Detect which cell encompasses the target text, then output its [x, y] center coordinate. 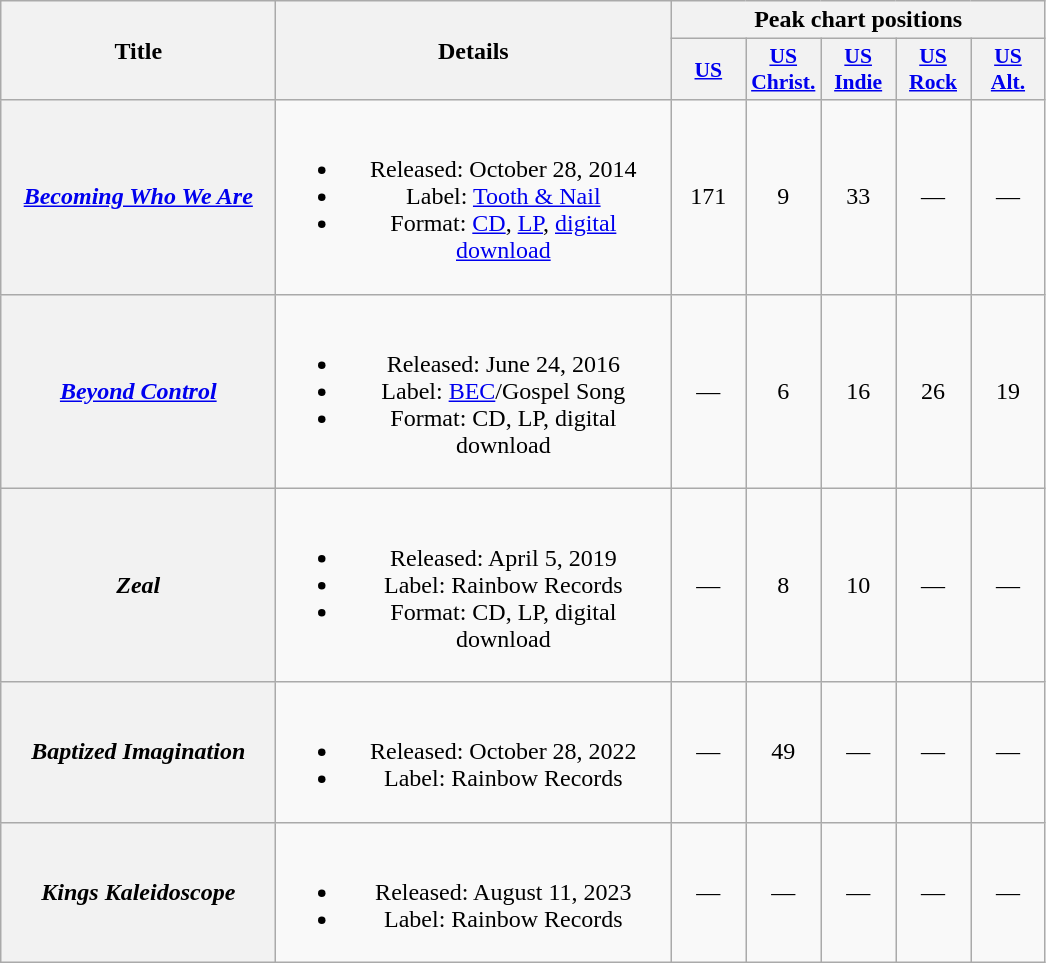
19 [1008, 391]
8 [784, 585]
26 [934, 391]
16 [858, 391]
Released: August 11, 2023Label: Rainbow Records [474, 892]
Details [474, 50]
US [708, 70]
33 [858, 197]
Released: June 24, 2016Label: BEC/Gospel SongFormat: CD, LP, digital download [474, 391]
USChrist. [784, 70]
10 [858, 585]
Released: October 28, 2014Label: Tooth & NailFormat: CD, LP, digital download [474, 197]
Released: April 5, 2019Label: Rainbow RecordsFormat: CD, LP, digital download [474, 585]
USAlt. [1008, 70]
Kings Kaleidoscope [138, 892]
USRock [934, 70]
6 [784, 391]
Peak chart positions [858, 20]
Baptized Imagination [138, 752]
Released: October 28, 2022Label: Rainbow Records [474, 752]
171 [708, 197]
Title [138, 50]
49 [784, 752]
Beyond Control [138, 391]
USIndie [858, 70]
Zeal [138, 585]
9 [784, 197]
Becoming Who We Are [138, 197]
